Search for the cell housing the specified text and yield its (x, y) center coordinate. 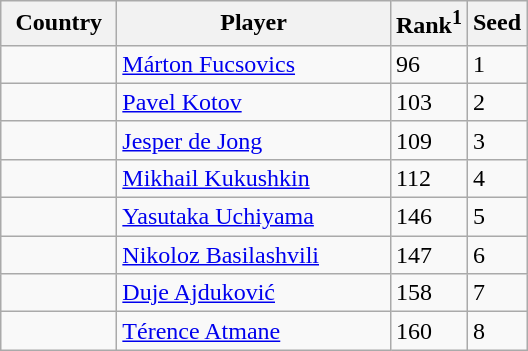
Jesper de Jong (254, 140)
96 (428, 64)
Duje Ajduković (254, 293)
147 (428, 255)
5 (496, 217)
2 (496, 102)
103 (428, 102)
Player (254, 24)
109 (428, 140)
Country (59, 24)
160 (428, 331)
Mikhail Kukushkin (254, 178)
1 (496, 64)
Pavel Kotov (254, 102)
3 (496, 140)
7 (496, 293)
Seed (496, 24)
Yasutaka Uchiyama (254, 217)
6 (496, 255)
146 (428, 217)
4 (496, 178)
Térence Atmane (254, 331)
8 (496, 331)
158 (428, 293)
Rank1 (428, 24)
Nikoloz Basilashvili (254, 255)
112 (428, 178)
Márton Fucsovics (254, 64)
